Determine the [x, y] coordinate at the center of the cell enclosing the given text.  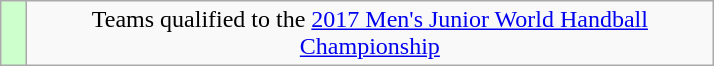
Teams qualified to the 2017 Men's Junior World Handball Championship [370, 34]
